Detect which cell encompasses the target text, then output its [X, Y] center coordinate. 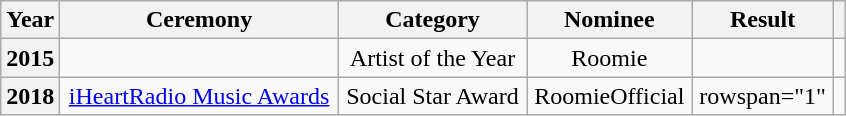
Nominee [610, 20]
RoomieOfficial [610, 96]
Result [762, 20]
Social Star Award [432, 96]
Artist of the Year [432, 58]
Ceremony [200, 20]
Category [432, 20]
iHeartRadio Music Awards [200, 96]
Year [30, 20]
Roomie [610, 58]
2018 [30, 96]
rowspan="1" [762, 96]
2015 [30, 58]
